Pinpoint the cell where the given text exists, returning its (x, y) midpoint coordinate. 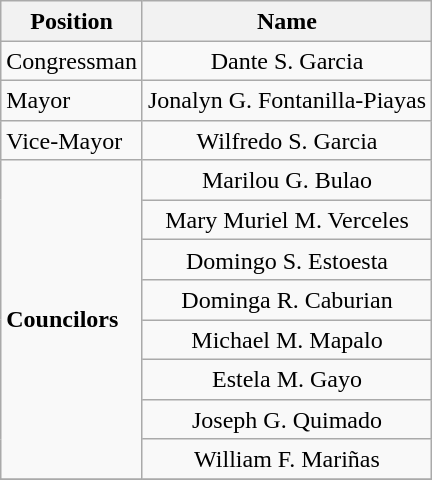
Name (286, 21)
William F. Mariñas (286, 459)
Domingo S. Estoesta (286, 260)
Jonalyn G. Fontanilla-Piayas (286, 100)
Mayor (72, 100)
Dante S. Garcia (286, 61)
Joseph G. Quimado (286, 419)
Estela M. Gayo (286, 379)
Congressman (72, 61)
Mary Muriel M. Verceles (286, 220)
Marilou G. Bulao (286, 180)
Wilfredo S. Garcia (286, 140)
Dominga R. Caburian (286, 300)
Vice-Mayor (72, 140)
Position (72, 21)
Councilors (72, 320)
Michael M. Mapalo (286, 340)
